Detect which cell encompasses the target text, then output its (x, y) center coordinate. 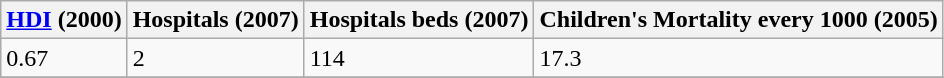
2 (216, 58)
114 (419, 58)
17.3 (738, 58)
Hospitals beds (2007) (419, 20)
Hospitals (2007) (216, 20)
0.67 (64, 58)
HDI (2000) (64, 20)
Children's Mortality every 1000 (2005) (738, 20)
